Output the (x, y) coordinate of the center of the cell containing the given text.  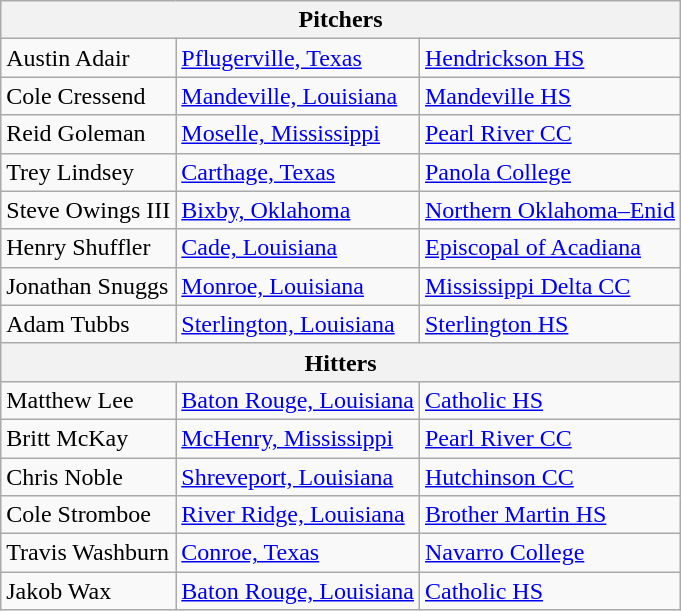
Jonathan Snuggs (88, 286)
Chris Noble (88, 477)
Carthage, Texas (298, 172)
Austin Adair (88, 58)
Hutchinson CC (550, 477)
Henry Shuffler (88, 248)
Panola College (550, 172)
Sterlington, Louisiana (298, 324)
McHenry, Mississippi (298, 438)
Cole Stromboe (88, 515)
Trey Lindsey (88, 172)
Episcopal of Acadiana (550, 248)
Reid Goleman (88, 134)
Sterlington HS (550, 324)
Monroe, Louisiana (298, 286)
Bixby, Oklahoma (298, 210)
Steve Owings III (88, 210)
Cole Cressend (88, 96)
Northern Oklahoma–Enid (550, 210)
Mississippi Delta CC (550, 286)
Travis Washburn (88, 553)
Matthew Lee (88, 400)
Jakob Wax (88, 591)
Moselle, Mississippi (298, 134)
Hitters (341, 362)
Mandeville, Louisiana (298, 96)
Pflugerville, Texas (298, 58)
Adam Tubbs (88, 324)
Navarro College (550, 553)
Brother Martin HS (550, 515)
Shreveport, Louisiana (298, 477)
Mandeville HS (550, 96)
Pitchers (341, 20)
Conroe, Texas (298, 553)
Britt McKay (88, 438)
Hendrickson HS (550, 58)
River Ridge, Louisiana (298, 515)
Cade, Louisiana (298, 248)
